Find where the given text appears and provide that cell's center as [X, Y] coordinate. 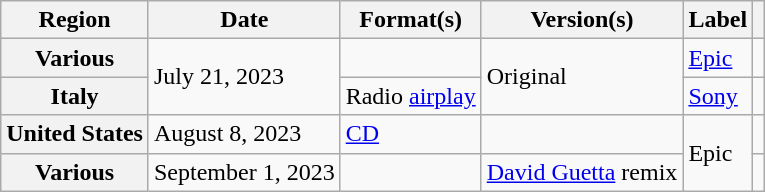
August 8, 2023 [244, 134]
Date [244, 20]
September 1, 2023 [244, 172]
Format(s) [410, 20]
David Guetta remix [582, 172]
Radio airplay [410, 96]
July 21, 2023 [244, 77]
Sony [718, 96]
Italy [75, 96]
CD [410, 134]
Region [75, 20]
Label [718, 20]
United States [75, 134]
Version(s) [582, 20]
Original [582, 77]
